Return (x, y) of the center of cell containing provided text 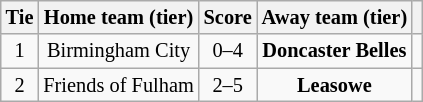
2–5 (228, 85)
Home team (tier) (118, 17)
Leasowe (334, 85)
Friends of Fulham (118, 85)
Score (228, 17)
1 (20, 51)
Tie (20, 17)
Doncaster Belles (334, 51)
Birmingham City (118, 51)
0–4 (228, 51)
2 (20, 85)
Away team (tier) (334, 17)
